For the text-containing cell, return its midpoint in [x, y] coordinate format. 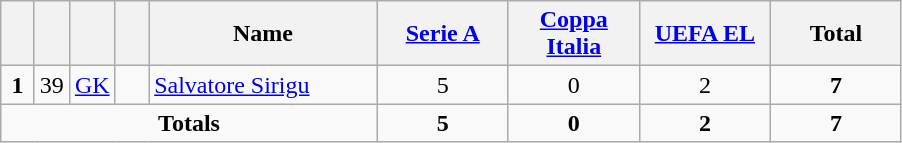
Salvatore Sirigu [264, 85]
GK [92, 85]
UEFA EL [704, 34]
39 [52, 85]
Serie A [442, 34]
Coppa Italia [574, 34]
Totals [189, 123]
Total [836, 34]
1 [18, 85]
Name [264, 34]
